From the cell containing the given text, extract its center point as [X, Y] coordinate. 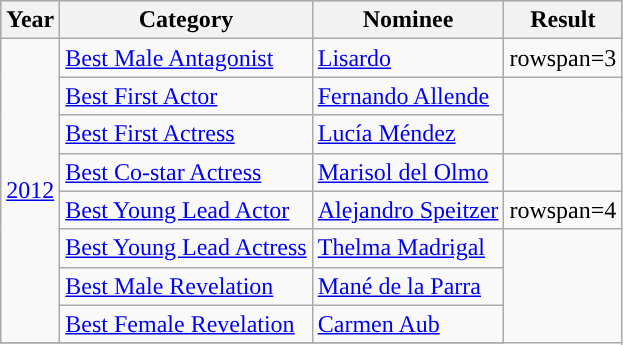
Fernando Allende [408, 96]
Result [563, 20]
Mané de la Parra [408, 286]
Best Male Antagonist [186, 58]
Category [186, 20]
Best Young Lead Actor [186, 210]
Best Young Lead Actress [186, 248]
Best Male Revelation [186, 286]
Year [30, 20]
Alejandro Speitzer [408, 210]
Best Co-star Actress [186, 172]
Lucía Méndez [408, 134]
Lisardo [408, 58]
Thelma Madrigal [408, 248]
Carmen Aub [408, 324]
Best First Actor [186, 96]
2012 [30, 191]
Nominee [408, 20]
Best Female Revelation [186, 324]
Best First Actress [186, 134]
rowspan=4 [563, 210]
rowspan=3 [563, 58]
Marisol del Olmo [408, 172]
